Extract the [x, y] coordinate from the center of the cell holding the provided text.  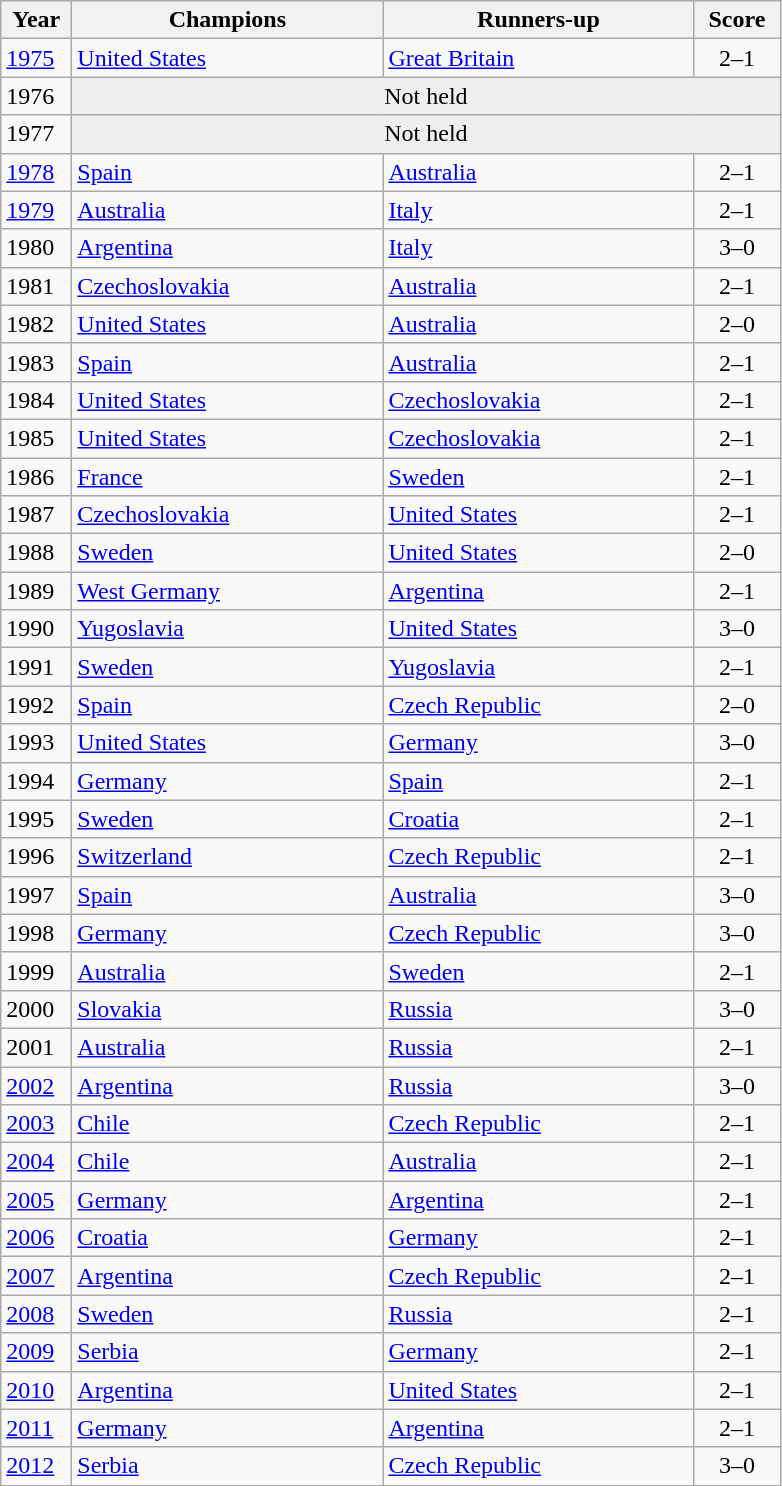
1988 [36, 553]
1989 [36, 591]
1990 [36, 629]
1991 [36, 667]
1976 [36, 96]
1994 [36, 781]
Switzerland [228, 857]
Runners-up [538, 20]
1979 [36, 210]
2008 [36, 1314]
1980 [36, 248]
1995 [36, 819]
1999 [36, 971]
2002 [36, 1085]
1981 [36, 286]
1978 [36, 172]
West Germany [228, 591]
1996 [36, 857]
Champions [228, 20]
2007 [36, 1276]
2004 [36, 1162]
2012 [36, 1466]
1984 [36, 400]
1998 [36, 933]
Great Britain [538, 58]
2011 [36, 1428]
1993 [36, 743]
1982 [36, 324]
2005 [36, 1200]
Slovakia [228, 1009]
1987 [36, 515]
2001 [36, 1047]
2000 [36, 1009]
Year [36, 20]
2009 [36, 1352]
2003 [36, 1124]
1975 [36, 58]
1985 [36, 438]
France [228, 477]
1977 [36, 134]
1983 [36, 362]
1997 [36, 895]
1986 [36, 477]
1992 [36, 705]
2010 [36, 1390]
2006 [36, 1238]
Score [737, 20]
